Locate the cell with the specified text and output its (X, Y) center coordinate. 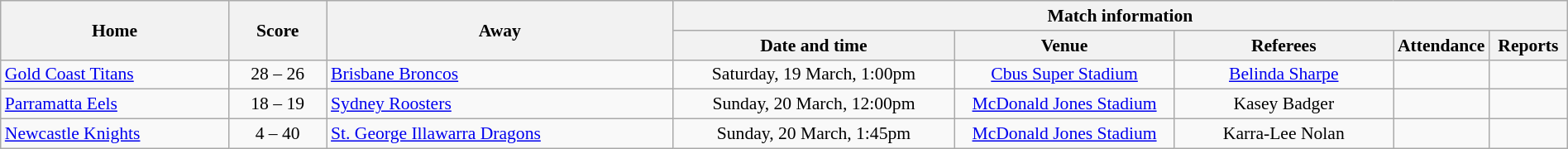
Newcastle Knights (115, 134)
Gold Coast Titans (115, 74)
Sydney Roosters (500, 104)
Cbus Super Stadium (1064, 74)
Date and time (814, 46)
Match information (1120, 16)
Attendance (1441, 46)
Reports (1528, 46)
18 – 19 (278, 104)
Saturday, 19 March, 1:00pm (814, 74)
Venue (1064, 46)
Away (500, 30)
Belinda Sharpe (1284, 74)
4 – 40 (278, 134)
Kasey Badger (1284, 104)
St. George Illawarra Dragons (500, 134)
Referees (1284, 46)
Sunday, 20 March, 12:00pm (814, 104)
Brisbane Broncos (500, 74)
Score (278, 30)
Parramatta Eels (115, 104)
Home (115, 30)
Karra-Lee Nolan (1284, 134)
Sunday, 20 March, 1:45pm (814, 134)
28 – 26 (278, 74)
